Determine the [x, y] coordinate at the center of the cell enclosing the given text.  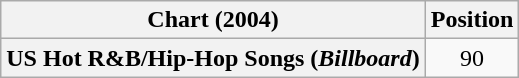
Position [472, 20]
Chart (2004) [213, 20]
US Hot R&B/Hip-Hop Songs (Billboard) [213, 58]
90 [472, 58]
